Provide the [X, Y] coordinate of the cell's center where the given text is located.  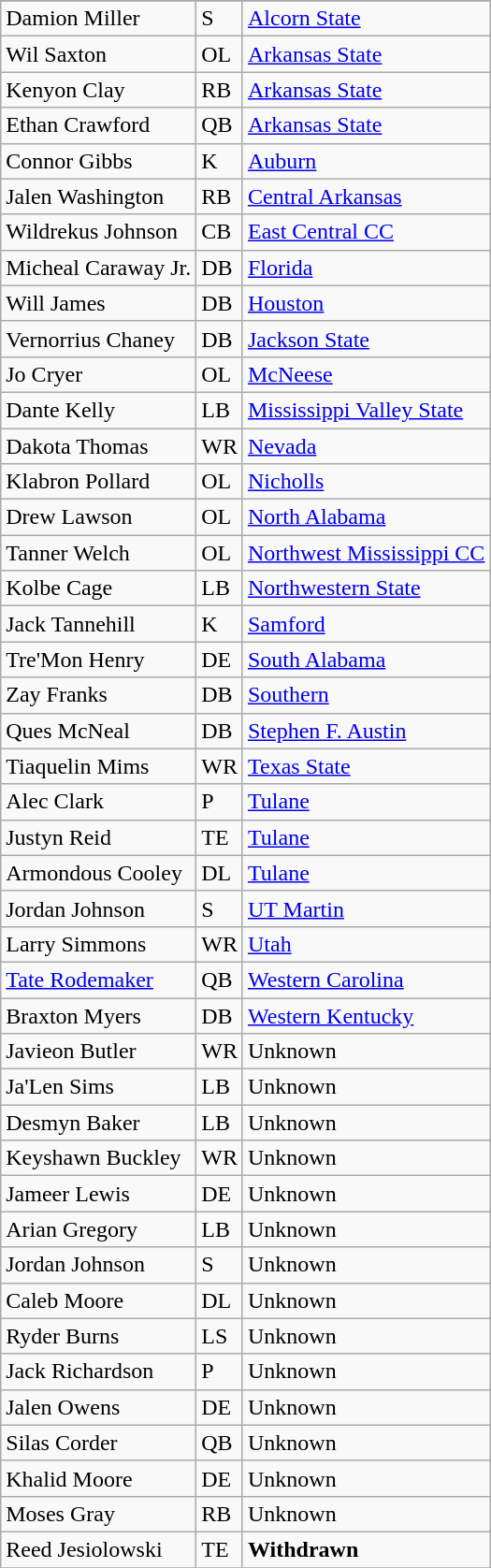
LS [220, 1336]
Drew Lawson [99, 517]
Alcorn State [366, 19]
Will James [99, 303]
Kolbe Cage [99, 588]
Keyshawn Buckley [99, 1158]
Khalid Moore [99, 1478]
Klabron Pollard [99, 482]
Braxton Myers [99, 1015]
Tanner Welch [99, 553]
Connor Gibbs [99, 161]
Houston [366, 303]
Ethan Crawford [99, 125]
Jo Cryer [99, 374]
Alec Clark [99, 802]
Tiaquelin Mims [99, 766]
Zay Franks [99, 695]
Jack Richardson [99, 1372]
Wil Saxton [99, 54]
Stephen F. Austin [366, 731]
East Central CC [366, 232]
Jackson State [366, 339]
Mississippi Valley State [366, 410]
Ryder Burns [99, 1336]
Florida [366, 268]
Jalen Washington [99, 196]
South Alabama [366, 660]
Texas State [366, 766]
Desmyn Baker [99, 1123]
CB [220, 232]
Justyn Reid [99, 837]
Western Kentucky [366, 1015]
Damion Miller [99, 19]
Jack Tannehill [99, 624]
Vernorrius Chaney [99, 339]
Southern [366, 695]
Tate Rodemaker [99, 980]
Moses Gray [99, 1514]
Micheal Caraway Jr. [99, 268]
Ja'Len Sims [99, 1087]
Tre'Mon Henry [99, 660]
Larry Simmons [99, 944]
McNeese [366, 374]
Arian Gregory [99, 1229]
Wildrekus Johnson [99, 232]
Dante Kelly [99, 410]
North Alabama [366, 517]
Nevada [366, 446]
Samford [366, 624]
Dakota Thomas [99, 446]
Northwestern State [366, 588]
UT Martin [366, 908]
Central Arkansas [366, 196]
Auburn [366, 161]
Western Carolina [366, 980]
Caleb Moore [99, 1300]
Jameer Lewis [99, 1194]
Silas Corder [99, 1443]
Ques McNeal [99, 731]
Kenyon Clay [99, 90]
Armondous Cooley [99, 873]
Jalen Owens [99, 1407]
Nicholls [366, 482]
Utah [366, 944]
Javieon Butler [99, 1052]
Northwest Mississippi CC [366, 553]
Reed Jesiolowski [99, 1549]
Withdrawn [366, 1549]
